Pinpoint the cell where the given text exists, returning its [x, y] midpoint coordinate. 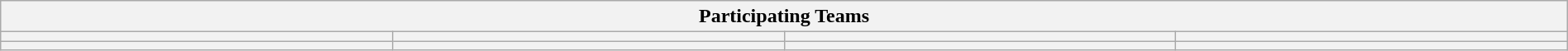
Participating Teams [784, 16]
